Search for the cell housing the specified text and yield its [x, y] center coordinate. 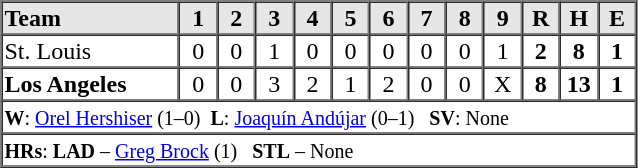
Los Angeles [91, 84]
5 [350, 18]
Team [91, 18]
4 [312, 18]
H [579, 18]
E [617, 18]
R [541, 18]
6 [388, 18]
9 [503, 18]
X [503, 84]
W: Orel Hershiser (1–0) L: Joaquín Andújar (0–1) SV: None [319, 116]
13 [579, 84]
7 [427, 18]
HRs: LAD – Greg Brock (1) STL – None [319, 150]
St. Louis [91, 50]
